Capture the cell that displays the provided text and extract its (X, Y) central coordinate. 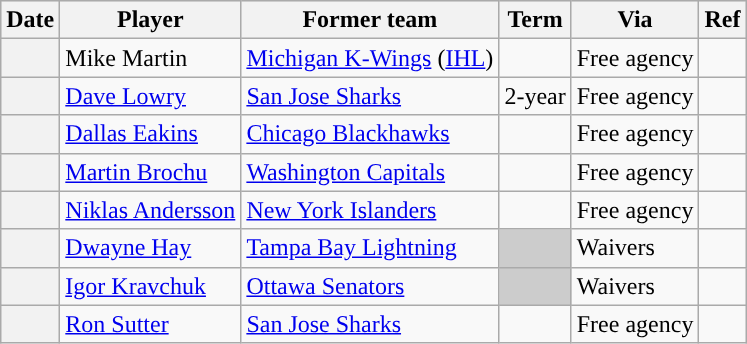
Former team (370, 20)
Michigan K-Wings (IHL) (370, 58)
Dallas Eakins (150, 134)
Ron Sutter (150, 324)
Mike Martin (150, 58)
Dwayne Hay (150, 248)
Date (30, 20)
Washington Capitals (370, 172)
Term (535, 20)
Martin Brochu (150, 172)
Tampa Bay Lightning (370, 248)
Chicago Blackhawks (370, 134)
Dave Lowry (150, 96)
Niklas Andersson (150, 210)
Ottawa Senators (370, 286)
Player (150, 20)
Igor Kravchuk (150, 286)
New York Islanders (370, 210)
Ref (722, 20)
2-year (535, 96)
Via (635, 20)
